Capture the cell that displays the provided text and extract its (X, Y) central coordinate. 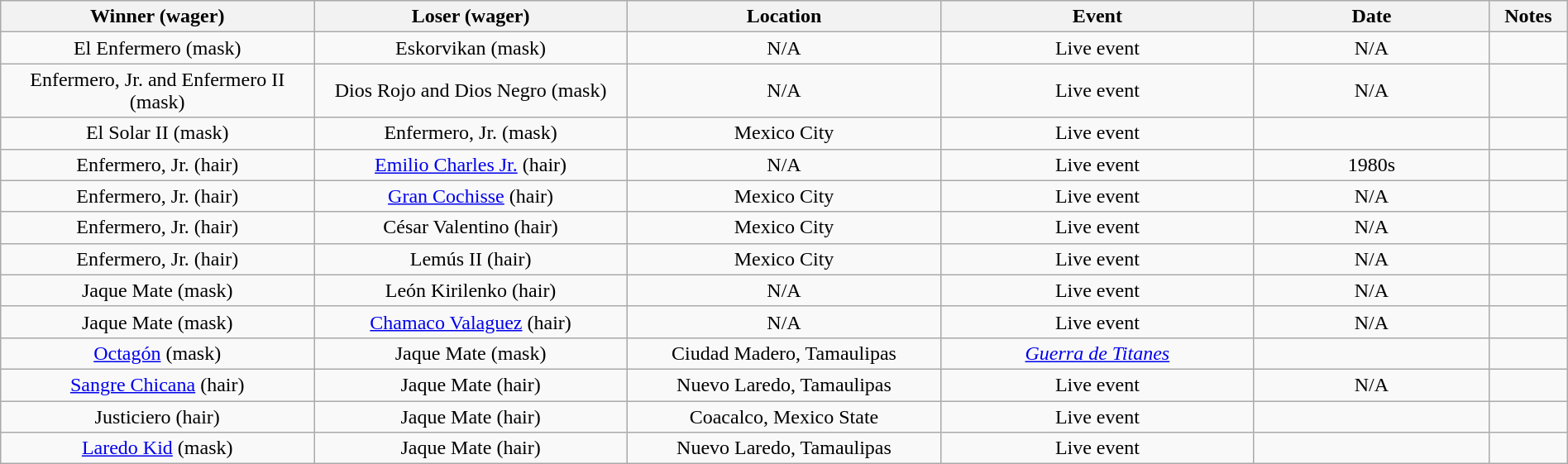
El Enfermero (mask) (157, 48)
Ciudad Madero, Tamaulipas (784, 353)
Winner (wager) (157, 17)
César Valentino (hair) (471, 227)
Justiciero (hair) (157, 416)
Location (784, 17)
1980s (1371, 165)
Laredo Kid (mask) (157, 448)
El Solar II (mask) (157, 133)
Date (1371, 17)
Enfermero, Jr. and Enfermero II (mask) (157, 91)
León Kirilenko (hair) (471, 290)
Coacalco, Mexico State (784, 416)
Eskorvikan (mask) (471, 48)
Octagón (mask) (157, 353)
Loser (wager) (471, 17)
Event (1097, 17)
Notes (1528, 17)
Enfermero, Jr. (mask) (471, 133)
Lemús II (hair) (471, 259)
Emilio Charles Jr. (hair) (471, 165)
Chamaco Valaguez (hair) (471, 322)
Guerra de Titanes (1097, 353)
Gran Cochisse (hair) (471, 196)
Sangre Chicana (hair) (157, 385)
Dios Rojo and Dios Negro (mask) (471, 91)
